Extract the [x, y] coordinate from the center of the cell holding the provided text.  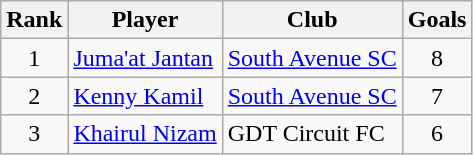
Player [145, 20]
GDT Circuit FC [312, 134]
Club [312, 20]
Goals [437, 20]
3 [34, 134]
Juma'at Jantan [145, 58]
7 [437, 96]
Khairul Nizam [145, 134]
Kenny Kamil [145, 96]
2 [34, 96]
8 [437, 58]
1 [34, 58]
6 [437, 134]
Rank [34, 20]
